Identify which cell holds the provided text, then report its (X, Y) central coordinate. 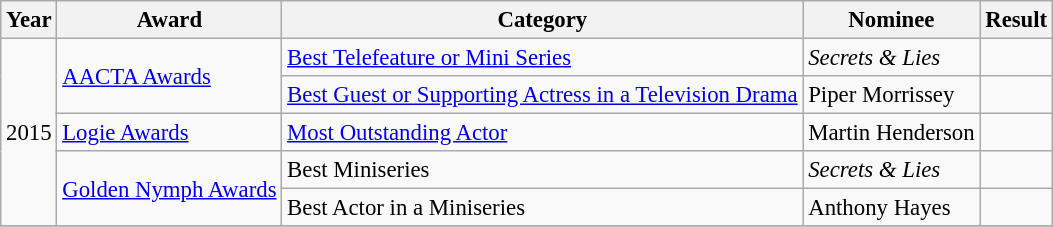
Logie Awards (170, 133)
Nominee (892, 20)
Most Outstanding Actor (542, 133)
Anthony Hayes (892, 208)
Best Guest or Supporting Actress in a Television Drama (542, 95)
Golden Nymph Awards (170, 188)
2015 (29, 133)
Result (1016, 20)
Best Telefeature or Mini Series (542, 58)
Year (29, 20)
Best Actor in a Miniseries (542, 208)
Martin Henderson (892, 133)
Category (542, 20)
Award (170, 20)
Best Miniseries (542, 170)
Piper Morrissey (892, 95)
AACTA Awards (170, 76)
